From the cell containing the given text, extract its center point as (x, y) coordinate. 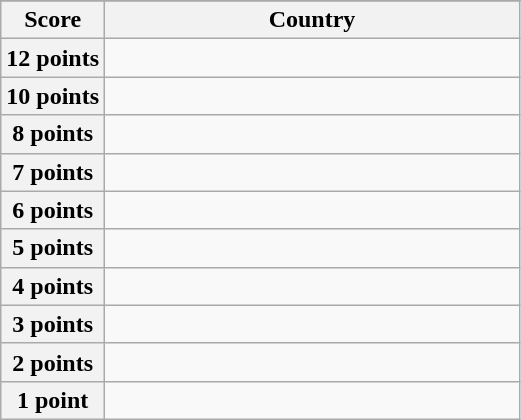
6 points (53, 210)
12 points (53, 58)
2 points (53, 362)
7 points (53, 172)
1 point (53, 400)
4 points (53, 286)
Country (312, 20)
8 points (53, 134)
5 points (53, 248)
10 points (53, 96)
Score (53, 20)
3 points (53, 324)
